Extract the (X, Y) coordinate from the center of the cell holding the provided text.  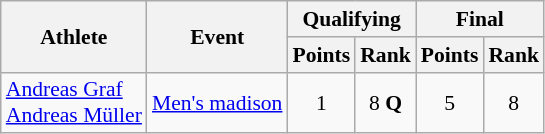
Andreas GrafAndreas Müller (74, 102)
Men's madison (218, 102)
Athlete (74, 36)
1 (321, 102)
Event (218, 36)
5 (450, 102)
8 Q (386, 102)
Final (480, 19)
8 (514, 102)
Qualifying (351, 19)
